From the cell containing the given text, extract its center point as (X, Y) coordinate. 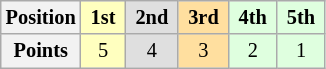
4 (152, 51)
Points (41, 51)
1 (301, 51)
2 (253, 51)
2nd (152, 17)
4th (253, 17)
3 (203, 51)
3rd (203, 17)
5 (104, 51)
1st (104, 17)
Position (41, 17)
5th (301, 17)
